For the text-containing cell, return its midpoint in [x, y] coordinate format. 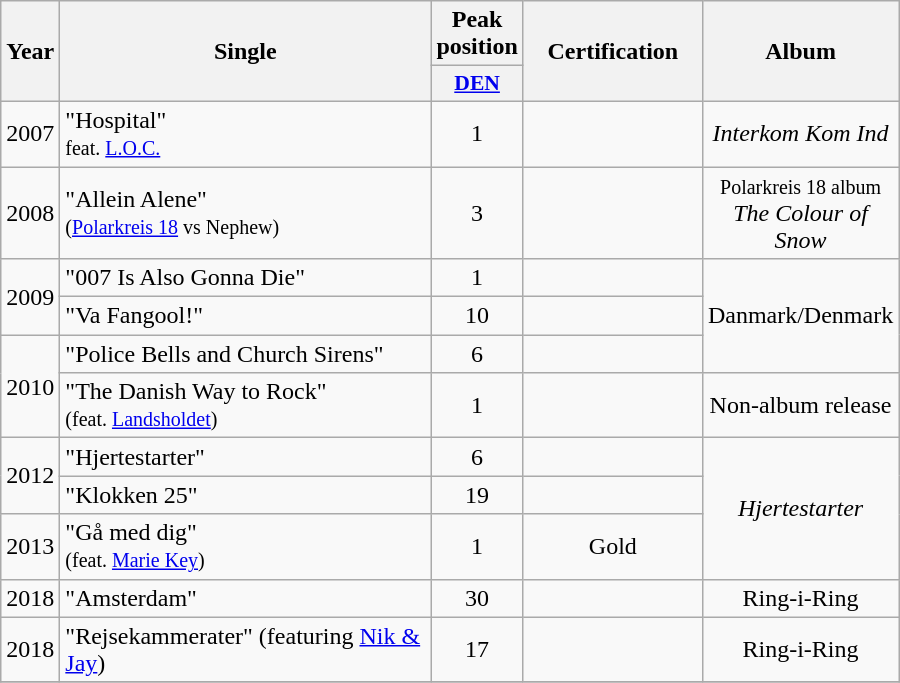
"Amsterdam" [246, 598]
2013 [30, 546]
Danmark/Denmark [800, 316]
"Rejsekammerater" (featuring Nik & Jay) [246, 650]
2012 [30, 476]
2010 [30, 386]
Hjertestarter [800, 508]
"Hospital" feat. L.O.C. [246, 134]
Peak position [477, 34]
Certification [612, 52]
10 [477, 316]
19 [477, 495]
2007 [30, 134]
"007 Is Also Gonna Die" [246, 278]
Interkom Kom Ind [800, 134]
17 [477, 650]
Single [246, 52]
Polarkreis 18 albumThe Colour of Snow [800, 212]
"Gå med dig" (feat. Marie Key) [246, 546]
Year [30, 52]
"Klokken 25" [246, 495]
2009 [30, 297]
"Hjertestarter" [246, 457]
DEN [477, 84]
"Va Fangool!" [246, 316]
"Police Bells and Church Sirens" [246, 354]
3 [477, 212]
30 [477, 598]
Gold [612, 546]
2008 [30, 212]
Non-album release [800, 406]
"Allein Alene" (Polarkreis 18 vs Nephew) [246, 212]
Album [800, 52]
"The Danish Way to Rock" (feat. Landsholdet) [246, 406]
